Detect which cell encompasses the target text, then output its [x, y] center coordinate. 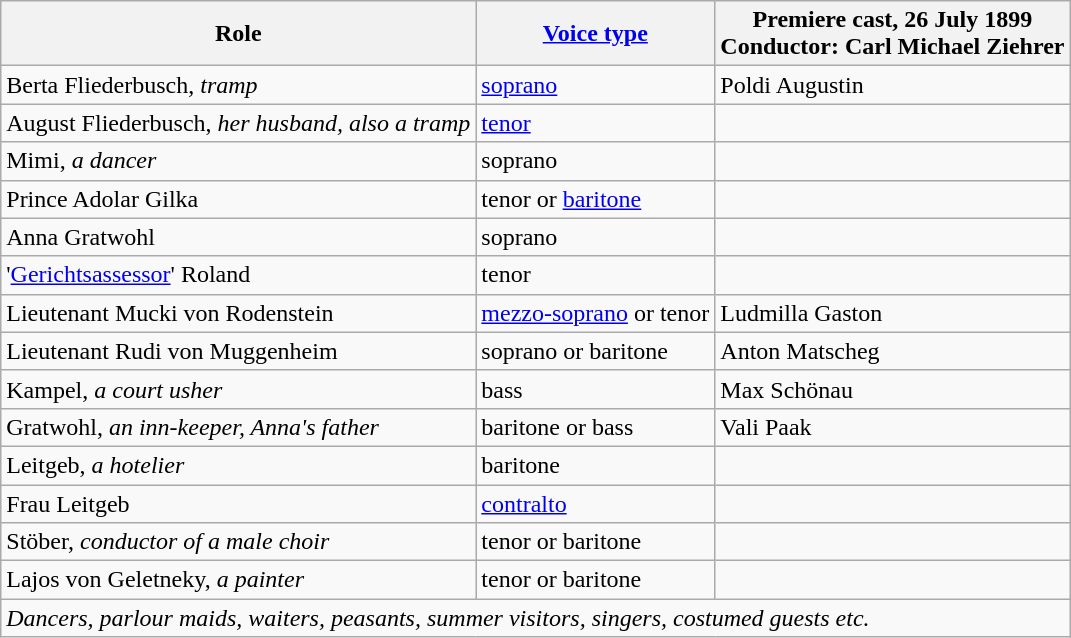
Frau Leitgeb [238, 503]
Anton Matscheg [892, 351]
contralto [596, 503]
Dancers, parlour maids, waiters, peasants, summer visitors, singers, costumed guests etc. [536, 618]
Gratwohl, an inn-keeper, Anna's father [238, 427]
mezzo-soprano or tenor [596, 313]
Max Schönau [892, 389]
baritone [596, 465]
Kampel, a court usher [238, 389]
August Fliederbusch, her husband, also a tramp [238, 123]
Lieutenant Mucki von Rodenstein [238, 313]
Stöber, conductor of a male choir [238, 542]
'Gerichtsassessor' Roland [238, 275]
Vali Paak [892, 427]
Mimi, a dancer [238, 161]
Poldi Augustin [892, 85]
Berta Fliederbusch, tramp [238, 85]
Ludmilla Gaston [892, 313]
Leitgeb, a hotelier [238, 465]
Lieutenant Rudi von Muggenheim [238, 351]
Prince Adolar Gilka [238, 199]
bass [596, 389]
Lajos von Geletneky, a painter [238, 580]
Premiere cast, 26 July 1899Conductor: Carl Michael Ziehrer [892, 34]
soprano or baritone [596, 351]
baritone or bass [596, 427]
Role [238, 34]
Anna Gratwohl [238, 237]
Voice type [596, 34]
